From the cell containing the given text, extract its center point as (X, Y) coordinate. 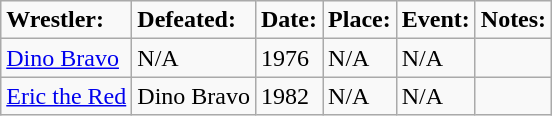
Event: (436, 20)
Notes: (513, 20)
1982 (288, 96)
Eric the Red (66, 96)
Date: (288, 20)
Wrestler: (66, 20)
Defeated: (194, 20)
1976 (288, 58)
Place: (360, 20)
